For the text-containing cell, return its midpoint in [x, y] coordinate format. 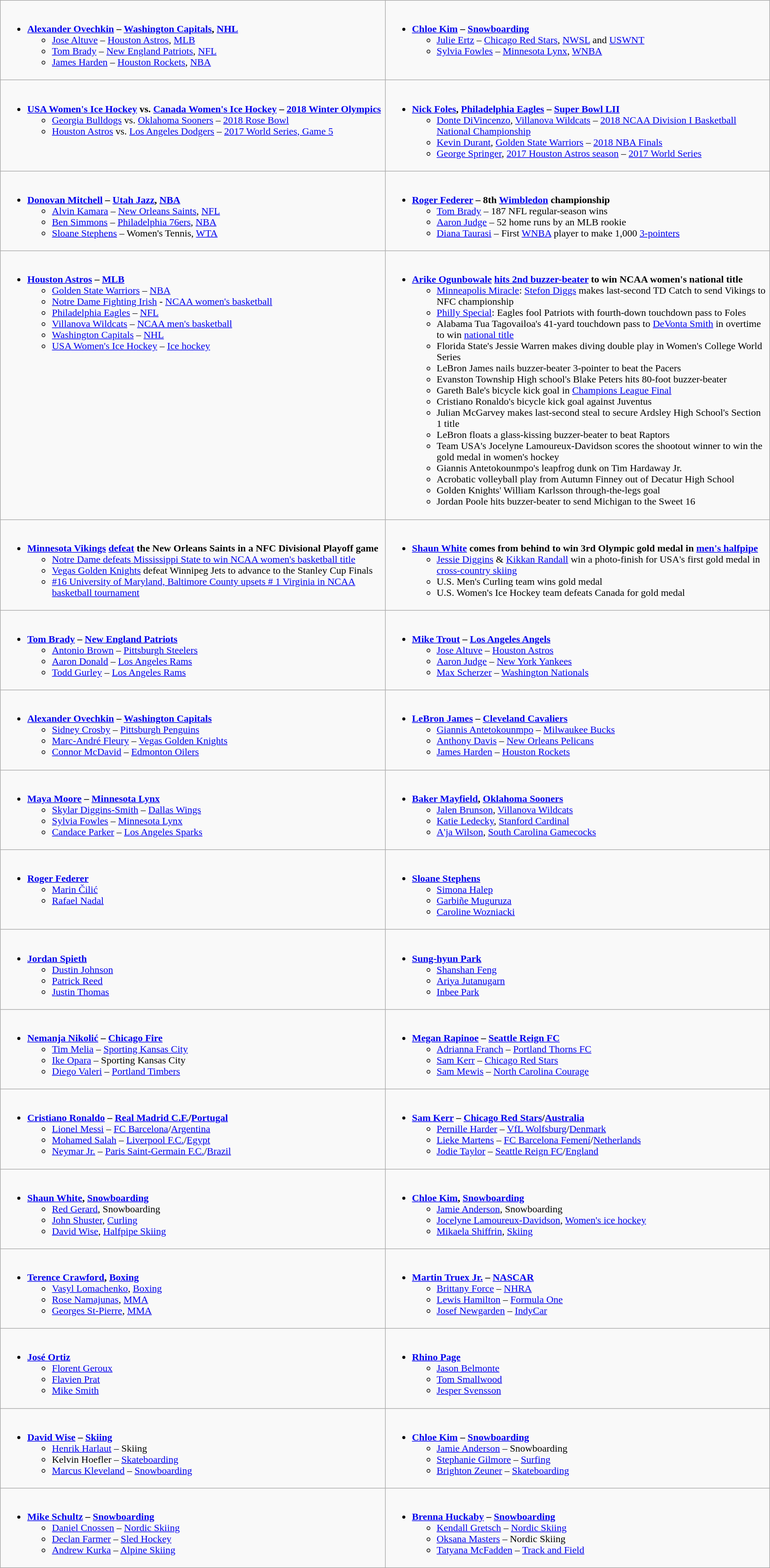
Brenna Huckaby – SnowboardingKendall Gretsch – Nordic SkiingOksana Masters – Nordic SkiingTatyana McFadden – Track and Field [577, 1528]
David Wise – SkiingHenrik Harlaut – SkiingKelvin Hoefler – SkateboardingMarcus Kleveland – Snowboarding [192, 1448]
Rhino PageJason BelmonteTom SmallwoodJesper Svensson [577, 1369]
Terence Crawford, BoxingVasyl Lomachenko, BoxingRose Namajunas, MMAGeorges St-Pierre, MMA [192, 1289]
Shaun White, SnowboardingRed Gerard, SnowboardingJohn Shuster, CurlingDavid Wise, Halfpipe Skiing [192, 1209]
Nemanja Nikolić – Chicago FireTim Melia – Sporting Kansas CityIke Opara – Sporting Kansas CityDiego Valeri – Portland Timbers [192, 1049]
Chloe Kim – SnowboardingJamie Anderson – SnowboardingStephanie Gilmore – SurfingBrighton Zeuner – Skateboarding [577, 1448]
Alexander Ovechkin – Washington CapitalsSidney Crosby – Pittsburgh PenguinsMarc-André Fleury – Vegas Golden KnightsConnor McDavid – Edmonton Oilers [192, 730]
Roger FedererMarin ČilićRafael Nadal [192, 889]
Mike Schultz – SnowboardingDaniel Cnossen – Nordic SkiingDeclan Farmer – Sled HockeyAndrew Kurka – Alpine Skiing [192, 1528]
Martin Truex Jr. – NASCARBrittany Force – NHRALewis Hamilton – Formula OneJosef Newgarden – IndyCar [577, 1289]
Chloe Kim, SnowboardingJamie Anderson, SnowboardingJocelyne Lamoureux-Davidson, Women's ice hockeyMikaela Shiffrin, Skiing [577, 1209]
Megan Rapinoe – Seattle Reign FCAdrianna Franch – Portland Thorns FCSam Kerr – Chicago Red StarsSam Mewis – North Carolina Courage [577, 1049]
Mike Trout – Los Angeles AngelsJose Altuve – Houston AstrosAaron Judge – New York YankeesMax Scherzer – Washington Nationals [577, 650]
Donovan Mitchell – Utah Jazz, NBAAlvin Kamara – New Orleans Saints, NFLBen Simmons – Philadelphia 76ers, NBASloane Stephens – Women's Tennis, WTA [192, 211]
Jordan SpiethDustin JohnsonPatrick ReedJustin Thomas [192, 969]
Baker Mayfield, Oklahoma SoonersJalen Brunson, Villanova WildcatsKatie Ledecky, Stanford CardinalA'ja Wilson, South Carolina Gamecocks [577, 810]
José OrtizFlorent GerouxFlavien PratMike Smith [192, 1369]
Maya Moore – Minnesota LynxSkylar Diggins-Smith – Dallas WingsSylvia Fowles – Minnesota LynxCandace Parker – Los Angeles Sparks [192, 810]
Sloane StephensSimona HalepGarbiñe MuguruzaCaroline Wozniacki [577, 889]
LeBron James – Cleveland CavaliersGiannis Antetokounmpo – Milwaukee BucksAnthony Davis – New Orleans PelicansJames Harden – Houston Rockets [577, 730]
Tom Brady – New England PatriotsAntonio Brown – Pittsburgh SteelersAaron Donald – Los Angeles RamsTodd Gurley – Los Angeles Rams [192, 650]
Sung-hyun ParkShanshan FengAriya JutanugarnInbee Park [577, 969]
Chloe Kim – SnowboardingJulie Ertz – Chicago Red Stars, NWSL and USWNTSylvia Fowles – Minnesota Lynx, WNBA [577, 40]
